Capture the cell that displays the provided text and extract its (X, Y) central coordinate. 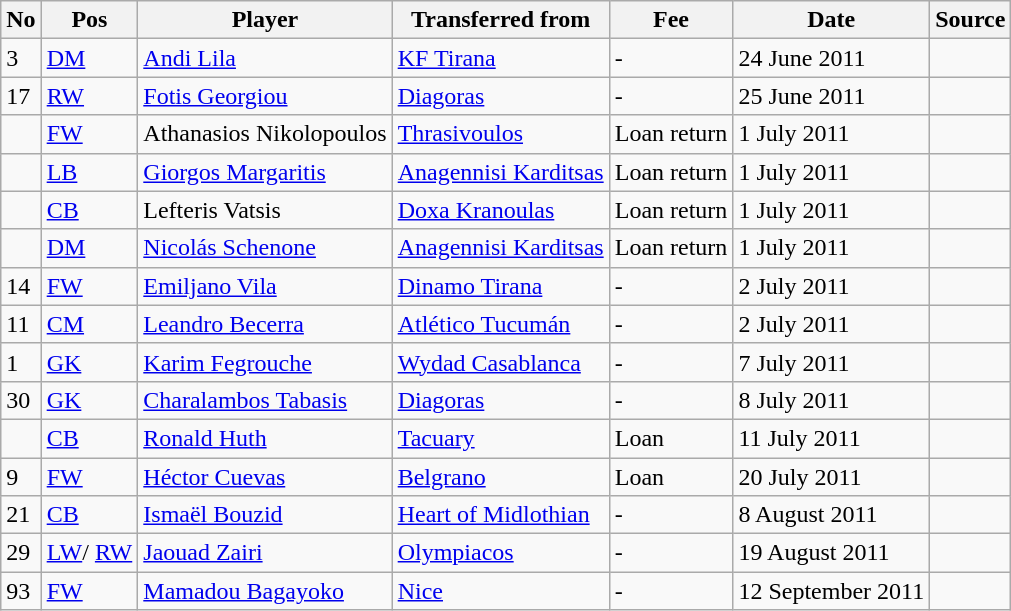
Ismaël Bouzid (265, 515)
9 (21, 477)
CM (90, 324)
30 (21, 400)
Belgrano (500, 477)
21 (21, 515)
8 August 2011 (832, 515)
11 July 2011 (832, 438)
KF Tirana (500, 58)
24 June 2011 (832, 58)
Giorgos Margaritis (265, 172)
17 (21, 96)
Héctor Cuevas (265, 477)
Source (970, 20)
Andi Lila (265, 58)
Fee (671, 20)
RW (90, 96)
Athanasios Nikolopoulos (265, 134)
Leandro Becerra (265, 324)
1 (21, 362)
Emiljano Vila (265, 286)
Mamadou Bagayoko (265, 591)
Jaouad Zairi (265, 553)
Karim Fegrouche (265, 362)
Charalambos Tabasis (265, 400)
Thrasivoulos (500, 134)
29 (21, 553)
Atlético Tucumán (500, 324)
Wydad Casablanca (500, 362)
Nicolás Schenone (265, 248)
93 (21, 591)
Heart of Midlothian (500, 515)
14 (21, 286)
Date (832, 20)
Dinamo Tirana (500, 286)
3 (21, 58)
20 July 2011 (832, 477)
Transferred from (500, 20)
Olympiacos (500, 553)
8 July 2011 (832, 400)
Ronald Huth (265, 438)
Nice (500, 591)
12 September 2011 (832, 591)
Fotis Georgiou (265, 96)
25 June 2011 (832, 96)
LW/ RW (90, 553)
Lefteris Vatsis (265, 210)
11 (21, 324)
No (21, 20)
19 August 2011 (832, 553)
Doxa Kranoulas (500, 210)
LB (90, 172)
Tacuary (500, 438)
7 July 2011 (832, 362)
Player (265, 20)
Pos (90, 20)
